Detect which cell encompasses the target text, then output its (x, y) center coordinate. 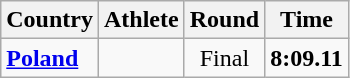
8:09.11 (307, 58)
Country (50, 20)
Round (224, 20)
Poland (50, 58)
Final (224, 58)
Athlete (141, 20)
Time (307, 20)
